Search for the cell housing the specified text and yield its [X, Y] center coordinate. 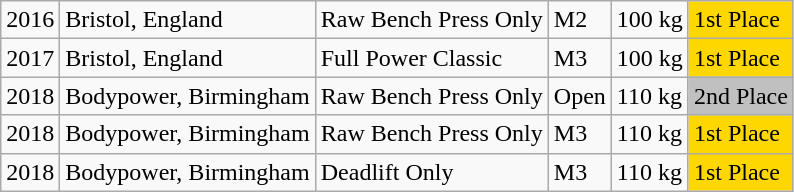
2016 [30, 20]
Open [580, 96]
Full Power Classic [432, 58]
2nd Place [740, 96]
2017 [30, 58]
M2 [580, 20]
Deadlift Only [432, 172]
